Detect which cell encompasses the target text, then output its (x, y) center coordinate. 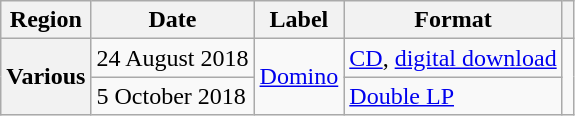
24 August 2018 (172, 58)
Label (299, 20)
Double LP (453, 96)
Domino (299, 77)
5 October 2018 (172, 96)
Various (46, 77)
Region (46, 20)
Date (172, 20)
Format (453, 20)
CD, digital download (453, 58)
